Pinpoint the cell where the given text exists, returning its (x, y) midpoint coordinate. 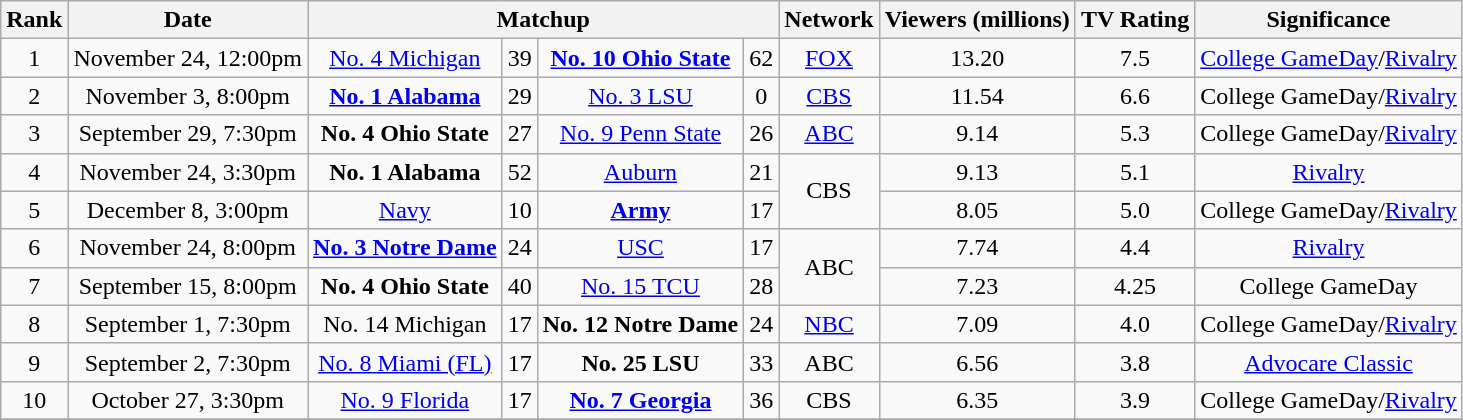
3.9 (1134, 400)
40 (520, 286)
29 (520, 96)
Navy (406, 210)
13.20 (977, 58)
4.4 (1134, 248)
Significance (1329, 20)
No. 3 Notre Dame (406, 248)
USC (640, 248)
26 (762, 134)
NBC (829, 324)
No. 15 TCU (640, 286)
No. 7 Georgia (640, 400)
No. 9 Penn State (640, 134)
No. 25 LSU (640, 362)
No. 10 Ohio State (640, 58)
No. 12 Notre Dame (640, 324)
4.25 (1134, 286)
No. 8 Miami (FL) (406, 362)
6.56 (977, 362)
6.35 (977, 400)
4.0 (1134, 324)
Rank (34, 20)
4 (34, 172)
9.13 (977, 172)
7.74 (977, 248)
0 (762, 96)
October 27, 3:30pm (188, 400)
3.8 (1134, 362)
No. 9 Florida (406, 400)
21 (762, 172)
Viewers (millions) (977, 20)
5.0 (1134, 210)
62 (762, 58)
Auburn (640, 172)
52 (520, 172)
November 3, 8:00pm (188, 96)
College GameDay (1329, 286)
9 (34, 362)
No. 14 Michigan (406, 324)
December 8, 3:00pm (188, 210)
28 (762, 286)
September 2, 7:30pm (188, 362)
Matchup (544, 20)
11.54 (977, 96)
36 (762, 400)
No. 3 LSU (640, 96)
November 24, 8:00pm (188, 248)
7.23 (977, 286)
9.14 (977, 134)
Network (829, 20)
3 (34, 134)
27 (520, 134)
6 (34, 248)
7 (34, 286)
No. 4 Michigan (406, 58)
1 (34, 58)
Army (640, 210)
TV Rating (1134, 20)
33 (762, 362)
5 (34, 210)
6.6 (1134, 96)
39 (520, 58)
September 29, 7:30pm (188, 134)
November 24, 12:00pm (188, 58)
5.1 (1134, 172)
5.3 (1134, 134)
Advocare Classic (1329, 362)
7.09 (977, 324)
September 15, 8:00pm (188, 286)
November 24, 3:30pm (188, 172)
8 (34, 324)
September 1, 7:30pm (188, 324)
8.05 (977, 210)
2 (34, 96)
FOX (829, 58)
Date (188, 20)
7.5 (1134, 58)
